Determine the [x, y] coordinate at the center of the cell enclosing the given text.  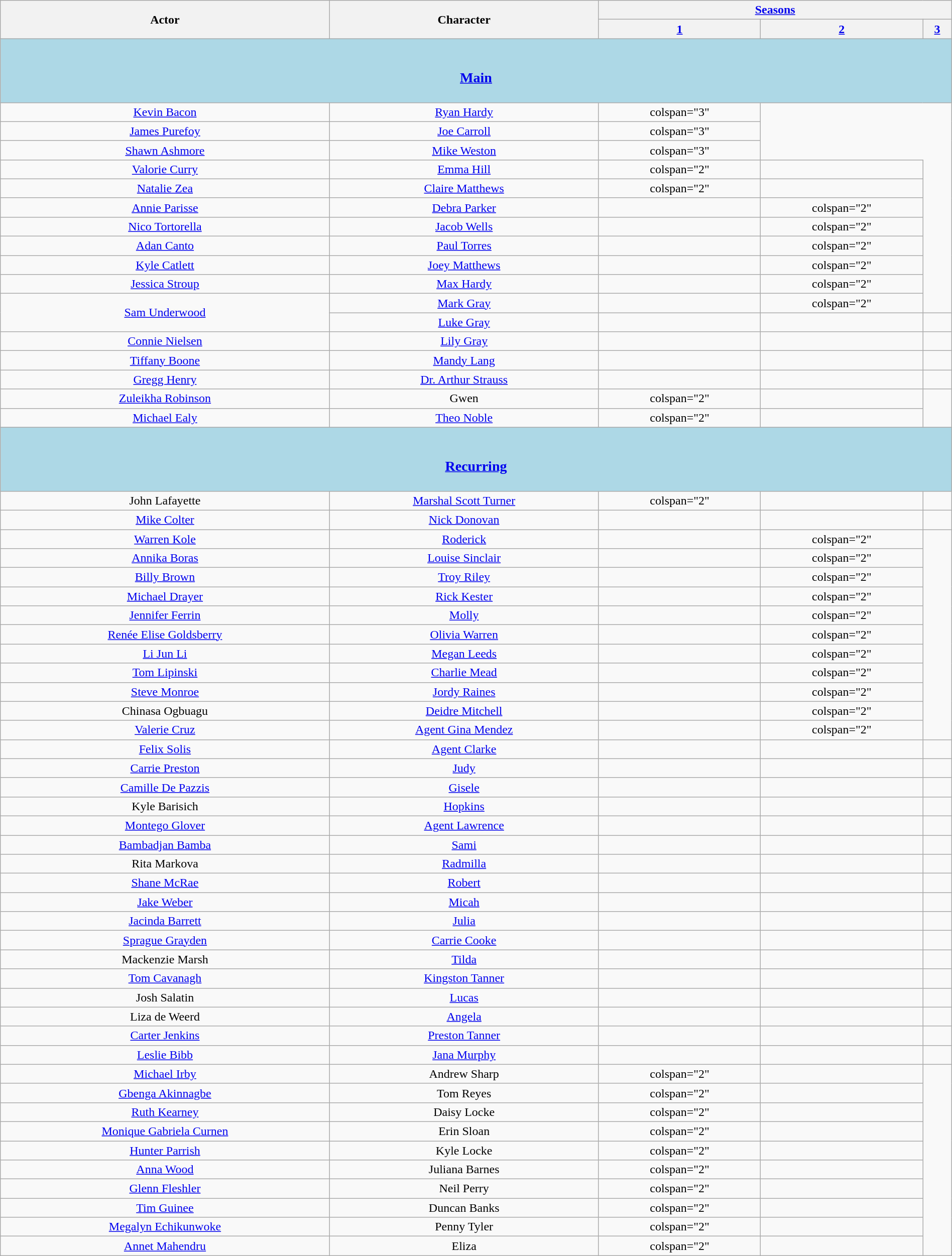
Tim Guinee [165, 1208]
Sprague Grayden [165, 940]
Gwen [464, 399]
Luke Gray [464, 322]
Billy Brown [165, 577]
Dr. Arthur Strauss [464, 380]
Ruth Kearney [165, 1112]
Louise Sinclair [464, 558]
Steve Monroe [165, 692]
Annika Boras [165, 558]
Debra Parker [464, 207]
Olivia Warren [464, 635]
Jacinda Barrett [165, 921]
Jana Murphy [464, 1055]
Hunter Parrish [165, 1150]
Glenn Fleshler [165, 1189]
Valerie Cruz [165, 730]
Natalie Zea [165, 188]
Annet Mahendru [165, 1246]
Monique Gabriela Curnen [165, 1131]
Joey Matthews [464, 265]
Roderick [464, 539]
Kingston Tanner [464, 978]
Marshal Scott Turner [464, 500]
1 [680, 29]
Mike Colter [165, 520]
Annie Parisse [165, 207]
Claire Matthews [464, 188]
Joe Carroll [464, 131]
Juliana Barnes [464, 1170]
Kyle Locke [464, 1150]
Sam Underwood [165, 313]
Robert [464, 883]
Mandy Lang [464, 360]
Gregg Henry [165, 380]
Jordy Raines [464, 692]
Agent Clarke [464, 749]
Michael Ealy [165, 418]
Megalyn Echikunwoke [165, 1227]
Connie Nielsen [165, 341]
Radmilla [464, 864]
Andrew Sharp [464, 1074]
Shane McRae [165, 883]
Ryan Hardy [464, 112]
Michael Irby [165, 1074]
Leslie Bibb [165, 1055]
Nico Tortorella [165, 226]
Seasons [775, 10]
Tom Reyes [464, 1093]
2 [842, 29]
James Purefoy [165, 131]
Gbenga Akinnagbe [165, 1093]
Preston Tanner [464, 1036]
Kyle Catlett [165, 265]
Micah [464, 902]
Actor [165, 20]
Jake Weber [165, 902]
Paul Torres [464, 246]
Felix Solis [165, 749]
Tom Lipinski [165, 673]
Lily Gray [464, 341]
Agent Gina Mendez [464, 730]
Emma Hill [464, 169]
Warren Kole [165, 539]
Tilda [464, 959]
Mark Gray [464, 303]
Anna Wood [165, 1170]
Chinasa Ogbuagu [165, 711]
Gisele [464, 787]
Judy [464, 768]
Eliza [464, 1246]
Carter Jenkins [165, 1036]
Valorie Curry [165, 169]
Recurring [476, 459]
Agent Lawrence [464, 825]
Duncan Banks [464, 1208]
Erin Sloan [464, 1131]
John Lafayette [165, 500]
Character [464, 20]
Mackenzie Marsh [165, 959]
Liza de Weerd [165, 1017]
Main [476, 70]
Theo Noble [464, 418]
Tiffany Boone [165, 360]
Deidre Mitchell [464, 711]
Kyle Barisich [165, 806]
Lucas [464, 997]
Penny Tyler [464, 1227]
Zuleikha Robinson [165, 399]
Michael Drayer [165, 596]
Carrie Cooke [464, 940]
3 [937, 29]
Rita Markova [165, 864]
Neil Perry [464, 1189]
Julia [464, 921]
Molly [464, 615]
Tom Cavanagh [165, 978]
Daisy Locke [464, 1112]
Hopkins [464, 806]
Josh Salatin [165, 997]
Nick Donovan [464, 520]
Montego Glover [165, 825]
Sami [464, 845]
Charlie Mead [464, 673]
Jacob Wells [464, 226]
Jessica Stroup [165, 284]
Jennifer Ferrin [165, 615]
Li Jun Li [165, 654]
Rick Kester [464, 596]
Renée Elise Goldsberry [165, 635]
Shawn Ashmore [165, 150]
Mike Weston [464, 150]
Max Hardy [464, 284]
Adan Canto [165, 246]
Megan Leeds [464, 654]
Carrie Preston [165, 768]
Kevin Bacon [165, 112]
Camille De Pazzis [165, 787]
Angela [464, 1017]
Bambadjan Bamba [165, 845]
Troy Riley [464, 577]
